Search for the cell housing the specified text and yield its [X, Y] center coordinate. 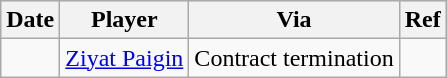
Player [124, 20]
Ziyat Paigin [124, 58]
Contract termination [294, 58]
Ref [422, 20]
Via [294, 20]
Date [30, 20]
